Return [x, y] of the center of cell containing provided text 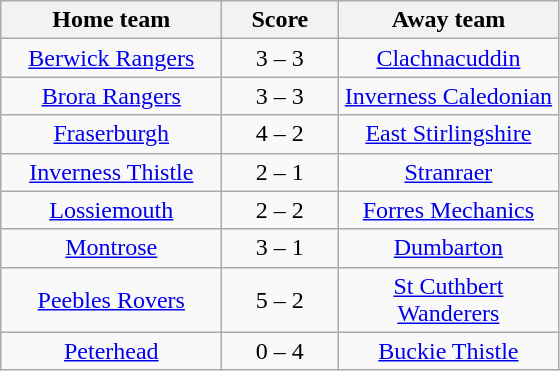
Forres Mechanics [448, 210]
0 – 4 [280, 351]
Berwick Rangers [112, 58]
Peterhead [112, 351]
5 – 2 [280, 300]
Inverness Thistle [112, 172]
4 – 2 [280, 134]
Score [280, 20]
3 – 1 [280, 248]
Dumbarton [448, 248]
Away team [448, 20]
2 – 2 [280, 210]
Inverness Caledonian [448, 96]
East Stirlingshire [448, 134]
Clachnacuddin [448, 58]
2 – 1 [280, 172]
St Cuthbert Wanderers [448, 300]
Fraserburgh [112, 134]
Lossiemouth [112, 210]
Peebles Rovers [112, 300]
Buckie Thistle [448, 351]
Brora Rangers [112, 96]
Home team [112, 20]
Stranraer [448, 172]
Montrose [112, 248]
